Pinpoint the cell where the given text exists, returning its (x, y) midpoint coordinate. 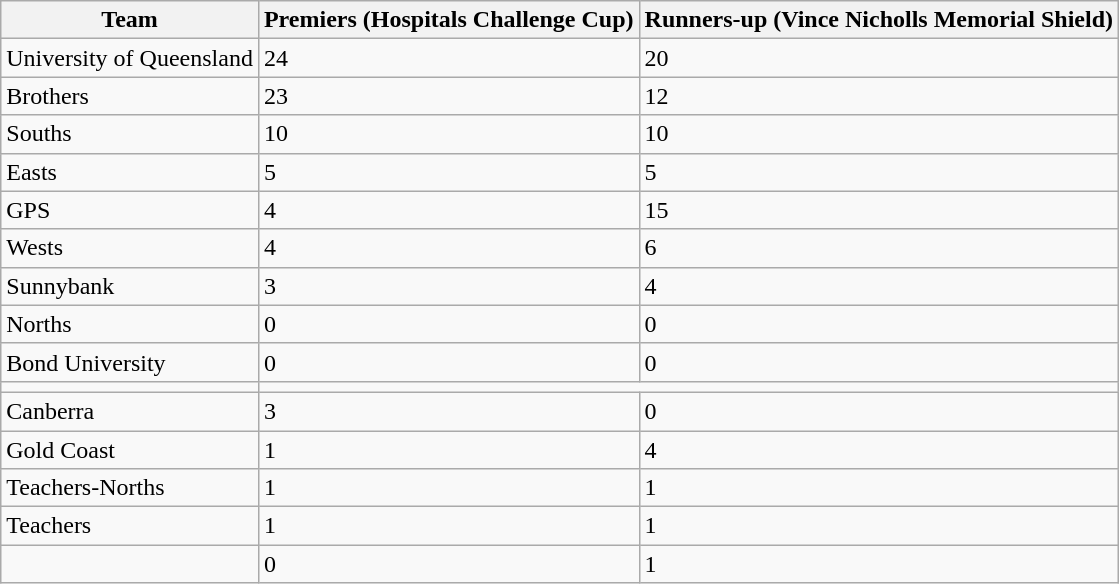
Easts (130, 172)
Canberra (130, 411)
GPS (130, 210)
Teachers (130, 526)
20 (879, 58)
Team (130, 20)
Wests (130, 248)
Souths (130, 134)
Premiers (Hospitals Challenge Cup) (448, 20)
Brothers (130, 96)
6 (879, 248)
University of Queensland (130, 58)
Runners-up (Vince Nicholls Memorial Shield) (879, 20)
Bond University (130, 362)
Gold Coast (130, 449)
Norths (130, 324)
Teachers-Norths (130, 488)
12 (879, 96)
23 (448, 96)
24 (448, 58)
Sunnybank (130, 286)
15 (879, 210)
